Find where the given text appears and provide that cell's center as (x, y) coordinate. 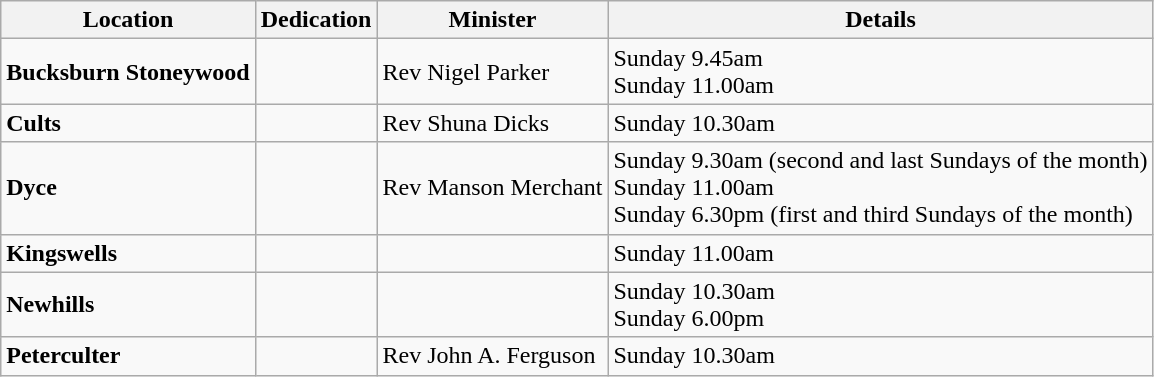
Rev Nigel Parker (492, 72)
Details (880, 20)
Dedication (316, 20)
Sunday 11.00am (880, 253)
Newhills (128, 304)
Sunday 10.30amSunday 6.00pm (880, 304)
Kingswells (128, 253)
Rev Manson Merchant (492, 188)
Minister (492, 20)
Peterculter (128, 356)
Sunday 9.30am (second and last Sundays of the month)Sunday 11.00amSunday 6.30pm (first and third Sundays of the month) (880, 188)
Location (128, 20)
Bucksburn Stoneywood (128, 72)
Sunday 9.45amSunday 11.00am (880, 72)
Rev John A. Ferguson (492, 356)
Cults (128, 123)
Dyce (128, 188)
Rev Shuna Dicks (492, 123)
